Detect which cell encompasses the target text, then output its (X, Y) center coordinate. 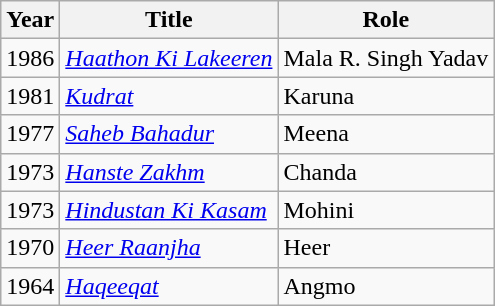
Title (169, 20)
Heer (386, 248)
1977 (30, 134)
Hindustan Ki Kasam (169, 210)
Karuna (386, 96)
Role (386, 20)
Haqeeqat (169, 286)
Mohini (386, 210)
Haathon Ki Lakeeren (169, 58)
Angmo (386, 286)
1970 (30, 248)
Kudrat (169, 96)
1981 (30, 96)
Hanste Zakhm (169, 172)
1964 (30, 286)
Heer Raanjha (169, 248)
Meena (386, 134)
1986 (30, 58)
Chanda (386, 172)
Year (30, 20)
Saheb Bahadur (169, 134)
Mala R. Singh Yadav (386, 58)
